Extract the [X, Y] coordinate from the center of the cell holding the provided text.  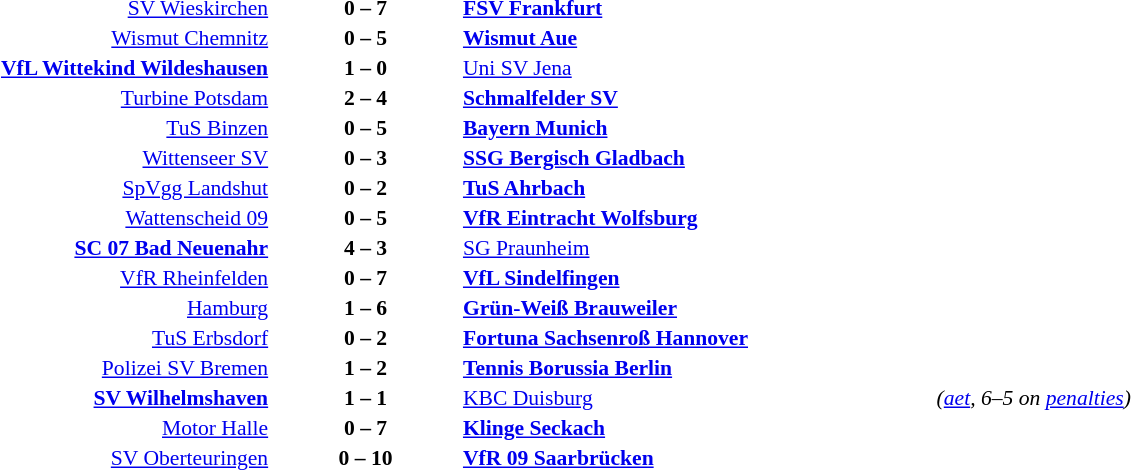
KBC Duisburg [697, 398]
Wismut Aue [697, 38]
VfR Eintracht Wolfsburg [697, 218]
0 – 3 [366, 158]
Klinge Seckach [697, 428]
1 – 6 [366, 308]
2 – 4 [366, 98]
Uni SV Jena [697, 68]
Schmalfelder SV [697, 98]
1 – 2 [366, 368]
Tennis Borussia Berlin [697, 368]
Grün-Weiß Brauweiler [697, 308]
VfL Sindelfingen [697, 278]
4 – 3 [366, 248]
SG Praunheim [697, 248]
SSG Bergisch Gladbach [697, 158]
1 – 0 [366, 68]
TuS Ahrbach [697, 188]
Fortuna Sachsenroß Hannover [697, 338]
1 – 1 [366, 398]
Bayern Munich [697, 128]
